Detect which cell encompasses the target text, then output its (X, Y) center coordinate. 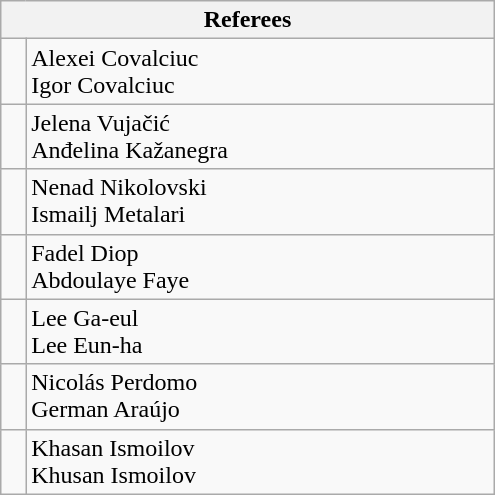
Khasan IsmoilovKhusan Ismoilov (260, 462)
Nicolás PerdomoGerman Araújo (260, 396)
Lee Ga-eulLee Eun-ha (260, 332)
Nenad NikolovskiIsmailj Metalari (260, 202)
Referees (248, 20)
Alexei CovalciucIgor Covalciuc (260, 72)
Fadel DiopAbdoulaye Faye (260, 266)
Jelena VujačićAnđelina Kažanegra (260, 136)
